Find where the given text appears and provide that cell's center as (x, y) coordinate. 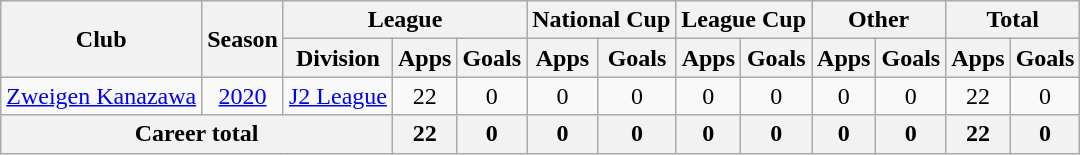
Season (243, 39)
2020 (243, 96)
Club (102, 39)
Total (1013, 20)
Career total (197, 134)
Division (338, 58)
J2 League (338, 96)
League (404, 20)
National Cup (602, 20)
Other (879, 20)
Zweigen Kanazawa (102, 96)
League Cup (744, 20)
